Capture the cell that displays the provided text and extract its [x, y] central coordinate. 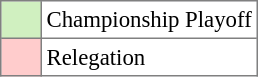
Championship Playoff [149, 20]
Relegation [149, 57]
